Provide the [x, y] coordinate of the cell's center where the given text is located.  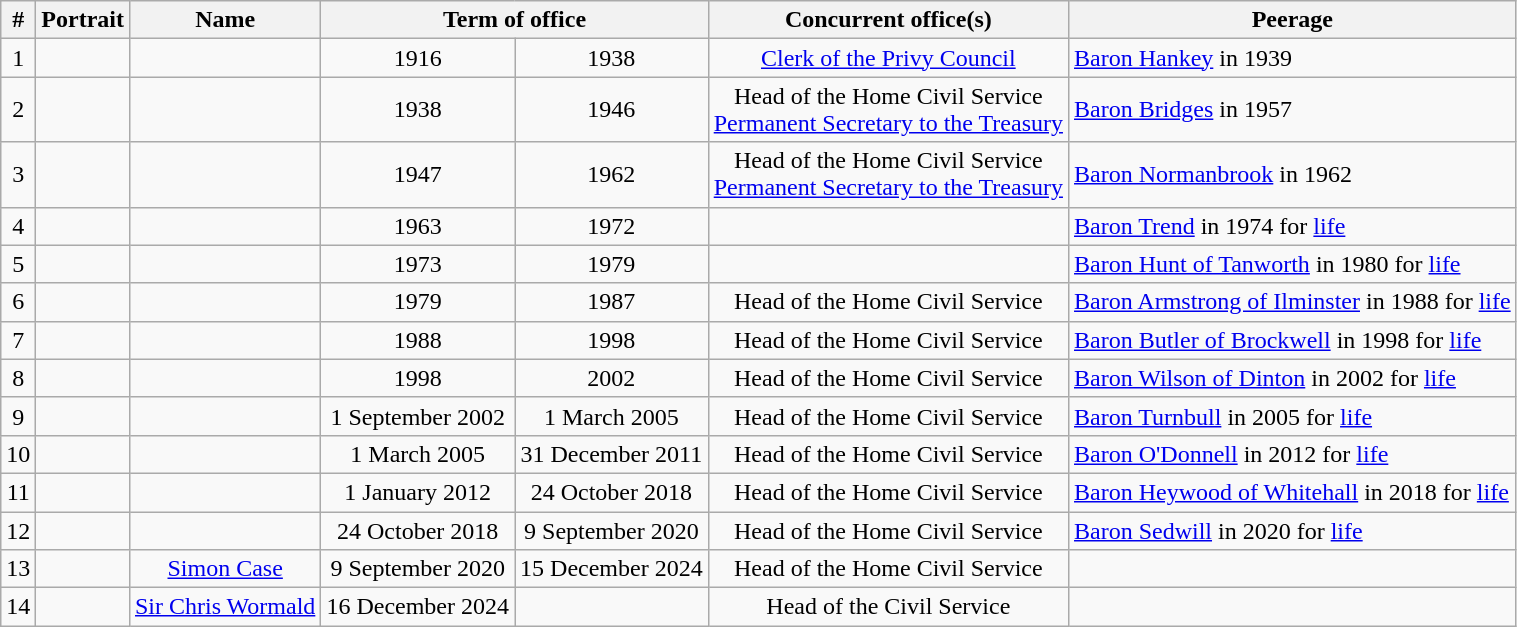
Baron Sedwill in 2020 for life [1292, 531]
5 [18, 264]
15 December 2024 [612, 569]
Baron Butler of Brockwell in 1998 for life [1292, 340]
Sir Chris Wormald [224, 607]
10 [18, 454]
Baron Trend in 1974 for life [1292, 226]
12 [18, 531]
Baron Hankey in 1939 [1292, 58]
1973 [418, 264]
1963 [418, 226]
Baron Armstrong of Ilminster in 1988 for life [1292, 302]
Peerage [1292, 20]
Baron Normanbrook in 1962 [1292, 174]
8 [18, 378]
14 [18, 607]
1916 [418, 58]
13 [18, 569]
16 December 2024 [418, 607]
Baron Wilson of Dinton in 2002 for life [1292, 378]
Simon Case [224, 569]
7 [18, 340]
3 [18, 174]
1 September 2002 [418, 416]
1972 [612, 226]
1 [18, 58]
2 [18, 110]
Baron Turnbull in 2005 for life [1292, 416]
Baron O'Donnell in 2012 for life [1292, 454]
1947 [418, 174]
4 [18, 226]
1946 [612, 110]
1962 [612, 174]
6 [18, 302]
Name [224, 20]
1987 [612, 302]
Head of the Civil Service [888, 607]
# [18, 20]
11 [18, 492]
31 December 2011 [612, 454]
2002 [612, 378]
Concurrent office(s) [888, 20]
Portrait [83, 20]
1988 [418, 340]
Baron Hunt of Tanworth in 1980 for life [1292, 264]
Baron Heywood of Whitehall in 2018 for life [1292, 492]
Term of office [514, 20]
Baron Bridges in 1957 [1292, 110]
Clerk of the Privy Council [888, 58]
1 January 2012 [418, 492]
9 [18, 416]
